Capture the cell that displays the provided text and extract its (X, Y) central coordinate. 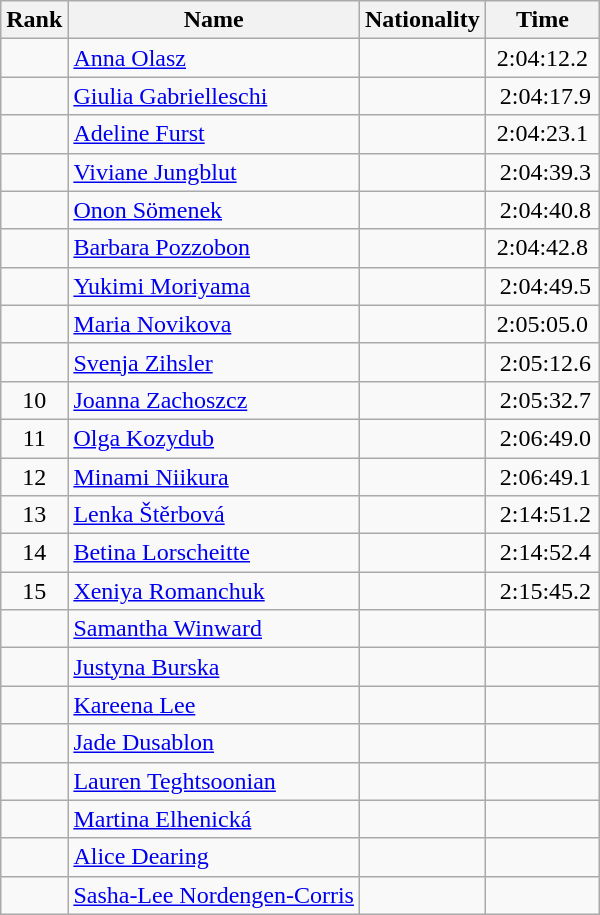
11 (34, 438)
2:04:23.1 (542, 134)
Alice Dearing (214, 857)
2:04:42.8 (542, 248)
2:04:12.2 (542, 58)
Xeniya Romanchuk (214, 591)
15 (34, 591)
Olga Kozydub (214, 438)
Name (214, 20)
Joanna Zachoszcz (214, 400)
2:05:05.0 (542, 324)
10 (34, 400)
Lauren Teghtsoonian (214, 781)
Samantha Winward (214, 629)
Rank (34, 20)
2:04:40.8 (542, 210)
2:05:12.6 (542, 362)
2:06:49.0 (542, 438)
Martina Elhenická (214, 819)
Barbara Pozzobon (214, 248)
Jade Dusablon (214, 743)
Onon Sömenek (214, 210)
2:14:51.2 (542, 515)
2:04:39.3 (542, 172)
Svenja Zihsler (214, 362)
Lenka Štěrbová (214, 515)
2:04:49.5 (542, 286)
Yukimi Moriyama (214, 286)
Anna Olasz (214, 58)
2:14:52.4 (542, 553)
Kareena Lee (214, 705)
12 (34, 477)
Nationality (422, 20)
2:06:49.1 (542, 477)
2:04:17.9 (542, 96)
13 (34, 515)
Adeline Furst (214, 134)
14 (34, 553)
Viviane Jungblut (214, 172)
2:05:32.7 (542, 400)
Betina Lorscheitte (214, 553)
Minami Niikura (214, 477)
Justyna Burska (214, 667)
Maria Novikova (214, 324)
2:15:45.2 (542, 591)
Giulia Gabrielleschi (214, 96)
Sasha-Lee Nordengen-Corris (214, 895)
Time (542, 20)
